Return the [x, y] coordinate for the center point of the cell that contains the specified text.  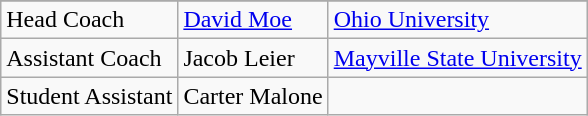
Assistant Coach [90, 58]
Student Assistant [90, 96]
Ohio University [458, 20]
Mayville State University [458, 58]
David Moe [253, 20]
Jacob Leier [253, 58]
Carter Malone [253, 96]
Head Coach [90, 20]
